Scan for the cell matching the given text and deliver its [X, Y] coordinate at center. 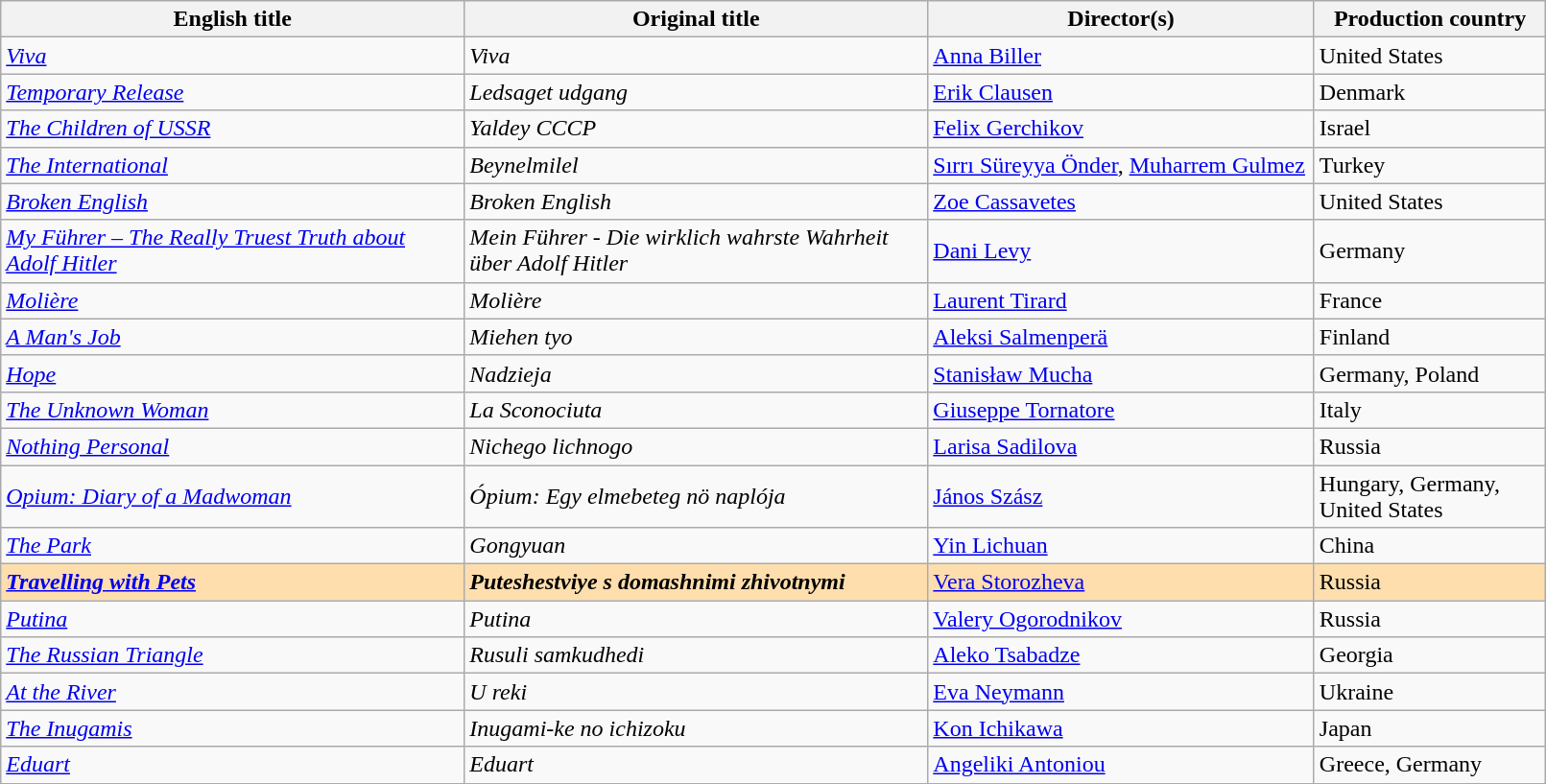
Ledsaget udgang [697, 92]
Gongyuan [697, 546]
Hope [232, 373]
Italy [1430, 410]
Valery Ogorodnikov [1121, 619]
Germany, Poland [1430, 373]
Yin Lichuan [1121, 546]
Inugami-ke no ichizoku [697, 728]
Yaldey CCCP [697, 129]
Israel [1430, 129]
Angeliki Antoniou [1121, 765]
Director(s) [1121, 19]
Stanisław Mucha [1121, 373]
Larisa Sadilova [1121, 446]
János Szász [1121, 495]
The Children of USSR [232, 129]
Erik Clausen [1121, 92]
Ópium: Egy elmebeteg nö naplója [697, 495]
France [1430, 300]
Turkey [1430, 165]
At the River [232, 692]
The Unknown Woman [232, 410]
Temporary Release [232, 92]
Dani Levy [1121, 251]
Production country [1430, 19]
Puteshestviye s domashnimi zhivotnymi [697, 582]
English title [232, 19]
Denmark [1430, 92]
U reki [697, 692]
Laurent Tirard [1121, 300]
Beynelmilel [697, 165]
Aleksi Salmenperä [1121, 337]
Travelling with Pets [232, 582]
Vera Storozheva [1121, 582]
A Man's Job [232, 337]
Miehen tyo [697, 337]
Finland [1430, 337]
Ukraine [1430, 692]
Nothing Personal [232, 446]
Opium: Diary of a Madwoman [232, 495]
Zoe Cassavetes [1121, 202]
Mein Führer - Die wirklich wahrste Wahrheit über Adolf Hitler [697, 251]
The Inugamis [232, 728]
The Park [232, 546]
Greece, Germany [1430, 765]
Georgia [1430, 655]
La Sconociuta [697, 410]
Rusuli samkudhedi [697, 655]
The Russian Triangle [232, 655]
Sırrı Süreyya Önder, Muharrem Gulmez [1121, 165]
China [1430, 546]
Japan [1430, 728]
Anna Biller [1121, 56]
Germany [1430, 251]
Aleko Tsabadze [1121, 655]
Felix Gerchikov [1121, 129]
Eva Neymann [1121, 692]
Nichego lichnogo [697, 446]
Giuseppe Tornatore [1121, 410]
Hungary, Germany, United States [1430, 495]
Nadzieja [697, 373]
The International [232, 165]
My Führer – The Really Truest Truth about Adolf Hitler [232, 251]
Kon Ichikawa [1121, 728]
Original title [697, 19]
